Extract the [X, Y] coordinate from the center of the cell holding the provided text.  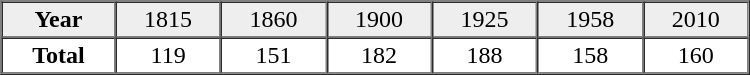
1925 [485, 20]
160 [696, 56]
Year [59, 20]
182 [379, 56]
1958 [590, 20]
188 [485, 56]
151 [274, 56]
158 [590, 56]
2010 [696, 20]
1860 [274, 20]
1900 [379, 20]
1815 [168, 20]
119 [168, 56]
Total [59, 56]
